Output the [X, Y] coordinate of the center of the cell containing the given text.  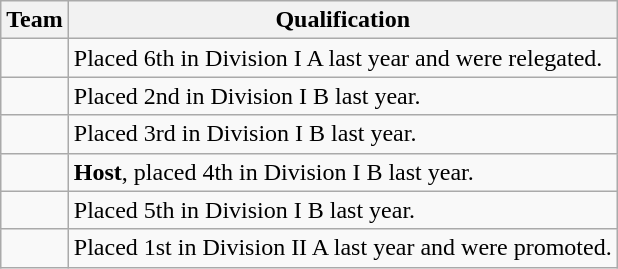
Placed 1st in Division II A last year and were promoted. [342, 248]
Placed 6th in Division I A last year and were relegated. [342, 58]
Host, placed 4th in Division I B last year. [342, 172]
Team [35, 20]
Qualification [342, 20]
Placed 3rd in Division I B last year. [342, 134]
Placed 5th in Division I B last year. [342, 210]
Placed 2nd in Division I B last year. [342, 96]
